Locate the cell with the specified text and output its (x, y) center coordinate. 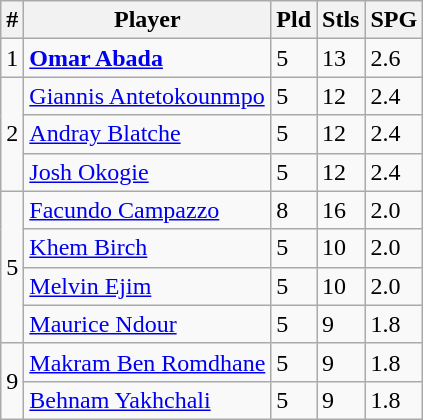
Makram Ben Romdhane (148, 362)
Maurice Ndour (148, 324)
# (12, 20)
Andray Blatche (148, 134)
13 (341, 58)
Pld (294, 20)
2.6 (394, 58)
Melvin Ejim (148, 286)
SPG (394, 20)
Giannis Antetokounmpo (148, 96)
8 (294, 210)
1 (12, 58)
16 (341, 210)
Facundo Campazzo (148, 210)
Player (148, 20)
Stls (341, 20)
Omar Abada (148, 58)
Khem Birch (148, 248)
2 (12, 134)
Behnam Yakhchali (148, 400)
Josh Okogie (148, 172)
